Extract the (x, y) coordinate from the center of the cell holding the provided text.  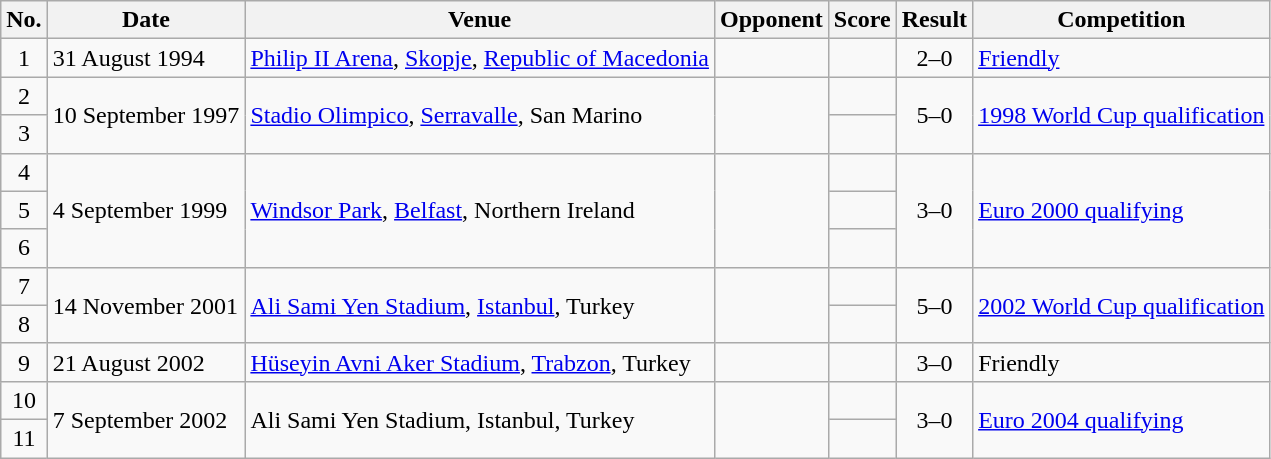
2–0 (934, 58)
Stadio Olimpico, Serravalle, San Marino (480, 115)
1998 World Cup qualification (1122, 115)
10 September 1997 (146, 115)
11 (24, 438)
Philip II Arena, Skopje, Republic of Macedonia (480, 58)
Hüseyin Avni Aker Stadium, Trabzon, Turkey (480, 362)
7 September 2002 (146, 419)
Date (146, 20)
Result (934, 20)
Score (862, 20)
8 (24, 324)
Venue (480, 20)
No. (24, 20)
1 (24, 58)
2 (24, 96)
2002 World Cup qualification (1122, 305)
Euro 2000 qualifying (1122, 210)
Opponent (771, 20)
3 (24, 134)
14 November 2001 (146, 305)
31 August 1994 (146, 58)
5 (24, 210)
4 (24, 172)
4 September 1999 (146, 210)
7 (24, 286)
9 (24, 362)
21 August 2002 (146, 362)
Windsor Park, Belfast, Northern Ireland (480, 210)
6 (24, 248)
10 (24, 400)
Euro 2004 qualifying (1122, 419)
Competition (1122, 20)
